Find where the given text appears and provide that cell's center as [X, Y] coordinate. 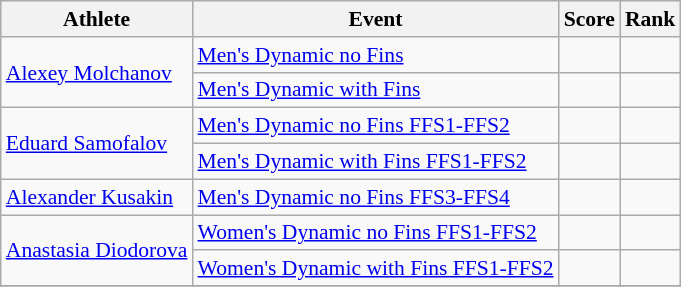
Event [376, 19]
Alexey Molchanov [97, 72]
Rank [650, 19]
Men's Dynamic no Fins FFS1-FFS2 [376, 126]
Men's Dynamic no Fins [376, 55]
Women's Dynamic with Fins FFS1-FFS2 [376, 269]
Score [590, 19]
Alexander Kusakin [97, 197]
Women's Dynamic no Fins FFS1-FFS2 [376, 233]
Eduard Samofalov [97, 144]
Men's Dynamic with Fins [376, 90]
Men's Dynamic with Fins FFS1-FFS2 [376, 162]
Men's Dynamic no Fins FFS3-FFS4 [376, 197]
Anastasia Diodorova [97, 250]
Athlete [97, 19]
